From the cell containing the given text, extract its center point as [x, y] coordinate. 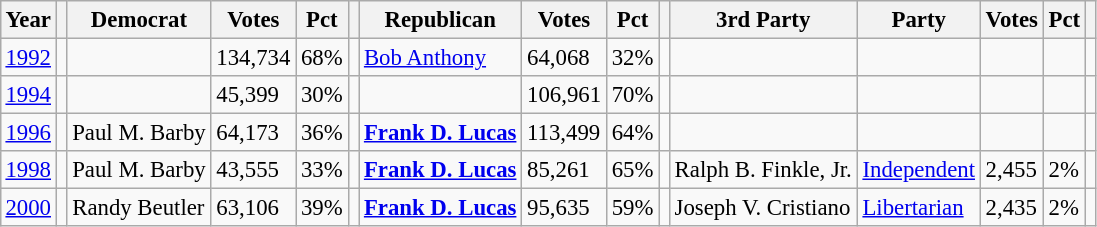
1994 [28, 95]
39% [322, 208]
Randy Beutler [139, 208]
Ralph B. Finkle, Jr. [763, 170]
Democrat [139, 20]
Libertarian [918, 208]
3rd Party [763, 20]
106,961 [564, 95]
Bob Anthony [440, 57]
Independent [918, 170]
36% [322, 133]
Year [28, 20]
64,173 [254, 133]
70% [632, 95]
65% [632, 170]
33% [322, 170]
43,555 [254, 170]
32% [632, 57]
64,068 [564, 57]
68% [322, 57]
1998 [28, 170]
45,399 [254, 95]
2000 [28, 208]
2,455 [1012, 170]
63,106 [254, 208]
Republican [440, 20]
59% [632, 208]
64% [632, 133]
134,734 [254, 57]
30% [322, 95]
95,635 [564, 208]
85,261 [564, 170]
Party [918, 20]
Joseph V. Cristiano [763, 208]
113,499 [564, 133]
2,435 [1012, 208]
1992 [28, 57]
1996 [28, 133]
